Output the [x, y] coordinate of the center of the cell containing the given text.  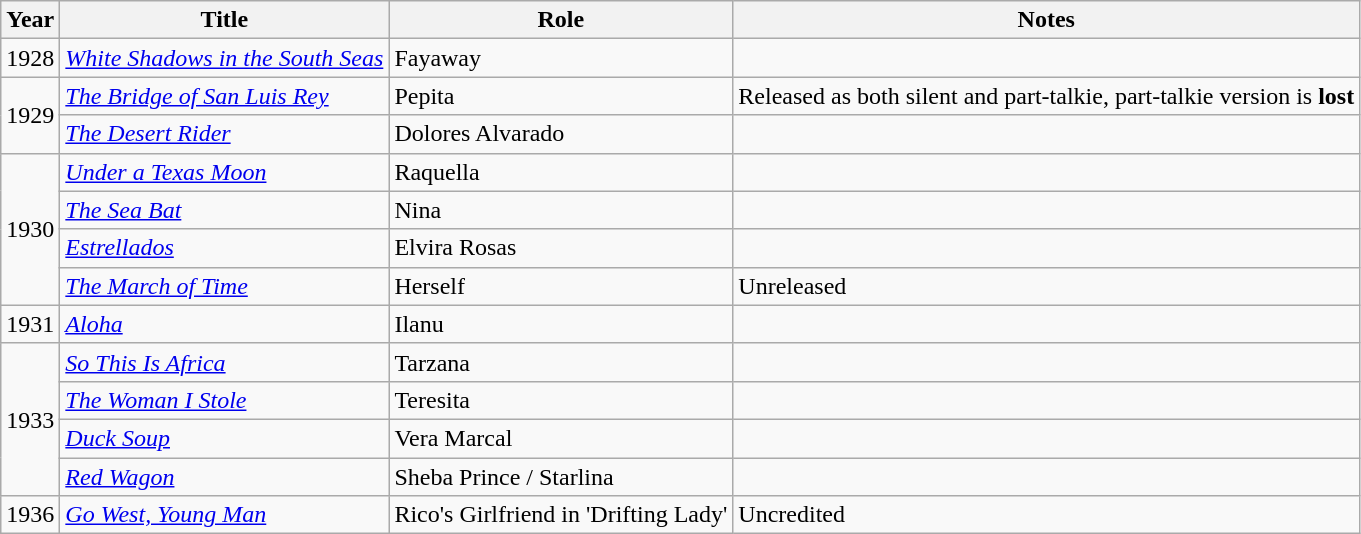
Sheba Prince / Starlina [561, 477]
Elvira Rosas [561, 248]
Aloha [224, 324]
So This Is Africa [224, 362]
Red Wagon [224, 477]
1931 [30, 324]
The Sea Bat [224, 210]
1930 [30, 229]
Uncredited [1046, 515]
Ilanu [561, 324]
Go West, Young Man [224, 515]
Under a Texas Moon [224, 172]
1929 [30, 115]
The Woman I Stole [224, 400]
Rico's Girlfriend in 'Drifting Lady' [561, 515]
Fayaway [561, 58]
Raquella [561, 172]
Released as both silent and part-talkie, part-talkie version is lost [1046, 96]
1933 [30, 419]
Nina [561, 210]
Teresita [561, 400]
1928 [30, 58]
Unreleased [1046, 286]
Duck Soup [224, 438]
1936 [30, 515]
Estrellados [224, 248]
White Shadows in the South Seas [224, 58]
Title [224, 20]
The March of Time [224, 286]
Vera Marcal [561, 438]
Notes [1046, 20]
Role [561, 20]
Dolores Alvarado [561, 134]
The Bridge of San Luis Rey [224, 96]
Herself [561, 286]
Pepita [561, 96]
Year [30, 20]
Tarzana [561, 362]
The Desert Rider [224, 134]
